Find where the given text appears and provide that cell's center as [X, Y] coordinate. 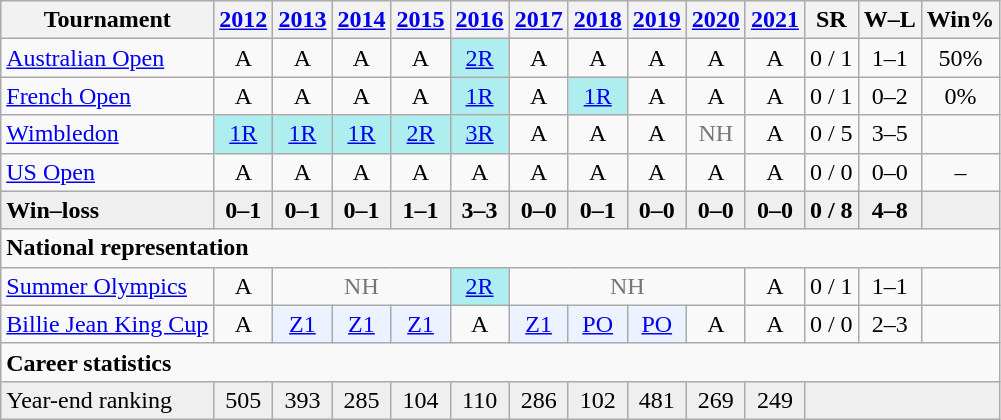
285 [362, 400]
104 [420, 400]
2012 [244, 20]
Year-end ranking [108, 400]
Billie Jean King Cup [108, 324]
2013 [302, 20]
0 / 5 [831, 134]
2017 [538, 20]
2–3 [890, 324]
W–L [890, 20]
0 / 8 [831, 210]
2015 [420, 20]
French Open [108, 96]
Summer Olympics [108, 286]
393 [302, 400]
102 [598, 400]
2014 [362, 20]
Win–loss [108, 210]
3–5 [890, 134]
286 [538, 400]
2018 [598, 20]
3R [480, 134]
2021 [774, 20]
0% [960, 96]
Win% [960, 20]
249 [774, 400]
US Open [108, 172]
3–3 [480, 210]
– [960, 172]
0–2 [890, 96]
Wimbledon [108, 134]
Career statistics [500, 362]
National representation [500, 248]
2016 [480, 20]
SR [831, 20]
110 [480, 400]
4–8 [890, 210]
Australian Open [108, 58]
2019 [656, 20]
Tournament [108, 20]
50% [960, 58]
505 [244, 400]
2020 [716, 20]
481 [656, 400]
269 [716, 400]
